Determine the [X, Y] coordinate at the center of the cell enclosing the given text.  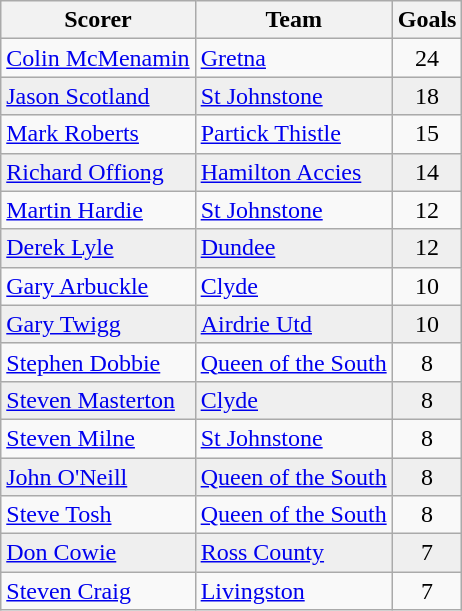
Martin Hardie [98, 210]
Colin McMenamin [98, 58]
Derek Lyle [98, 248]
Scorer [98, 20]
Don Cowie [98, 553]
Stephen Dobbie [98, 362]
Steven Craig [98, 591]
14 [427, 172]
Mark Roberts [98, 134]
Steven Masterton [98, 400]
24 [427, 58]
Livingston [294, 591]
18 [427, 96]
Jason Scotland [98, 96]
Steve Tosh [98, 515]
Gary Arbuckle [98, 286]
Team [294, 20]
Steven Milne [98, 438]
John O'Neill [98, 477]
Partick Thistle [294, 134]
Gretna [294, 58]
15 [427, 134]
Richard Offiong [98, 172]
Ross County [294, 553]
Dundee [294, 248]
Goals [427, 20]
Hamilton Accies [294, 172]
Airdrie Utd [294, 324]
Gary Twigg [98, 324]
